Scan for the cell matching the given text and deliver its (x, y) coordinate at center. 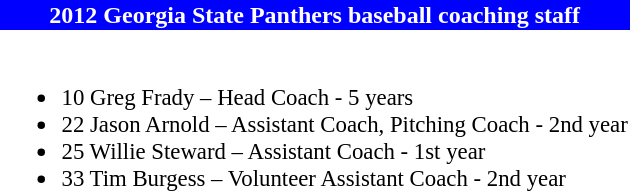
2012 Georgia State Panthers baseball coaching staff (314, 15)
